Search for the cell housing the specified text and yield its (X, Y) center coordinate. 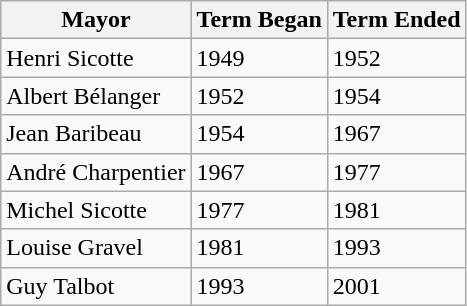
Jean Baribeau (96, 134)
Guy Talbot (96, 286)
Henri Sicotte (96, 58)
Louise Gravel (96, 248)
Mayor (96, 20)
Term Ended (396, 20)
André Charpentier (96, 172)
Albert Bélanger (96, 96)
Term Began (259, 20)
2001 (396, 286)
Michel Sicotte (96, 210)
1949 (259, 58)
